Capture the cell that displays the provided text and extract its (X, Y) central coordinate. 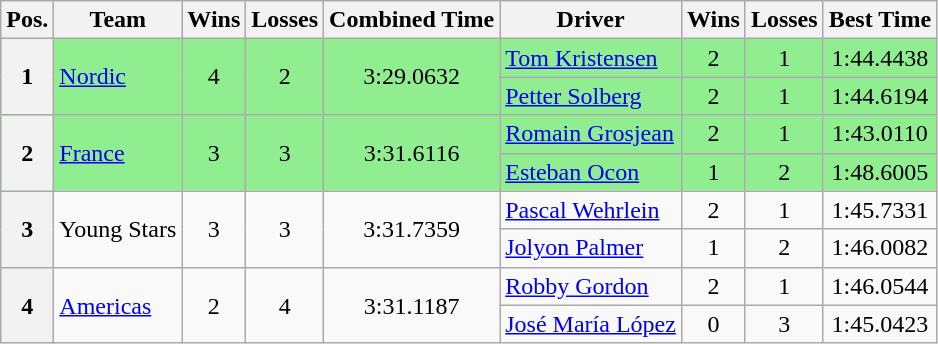
Nordic (118, 77)
Pascal Wehrlein (591, 210)
France (118, 153)
Team (118, 20)
Petter Solberg (591, 96)
1:48.6005 (880, 172)
Robby Gordon (591, 286)
Esteban Ocon (591, 172)
1:46.0082 (880, 248)
Best Time (880, 20)
José María López (591, 324)
1:46.0544 (880, 286)
Combined Time (412, 20)
1:45.0423 (880, 324)
1:44.4438 (880, 58)
Americas (118, 305)
1:44.6194 (880, 96)
Driver (591, 20)
Tom Kristensen (591, 58)
Romain Grosjean (591, 134)
3:29.0632 (412, 77)
Young Stars (118, 229)
3:31.1187 (412, 305)
3:31.6116 (412, 153)
1:43.0110 (880, 134)
0 (713, 324)
1:45.7331 (880, 210)
3:31.7359 (412, 229)
Pos. (28, 20)
Jolyon Palmer (591, 248)
